Output the (x, y) coordinate of the center of the cell containing the given text.  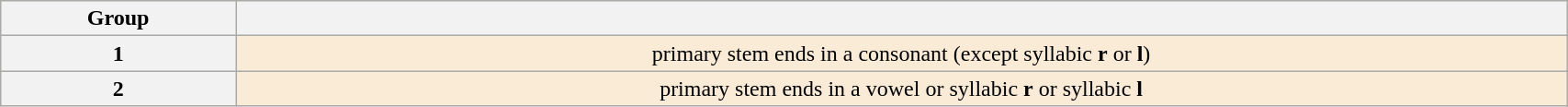
1 (118, 53)
primary stem ends in a consonant (except syllabic r or l) (900, 53)
2 (118, 89)
primary stem ends in a vowel or syllabic r or syllabic l (900, 89)
Group (118, 18)
